Pinpoint the cell where the given text exists, returning its (x, y) midpoint coordinate. 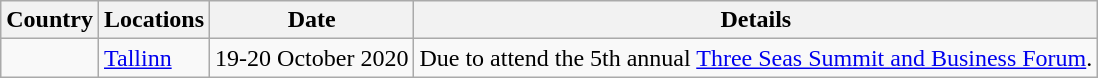
Date (312, 20)
Tallinn (154, 58)
Locations (154, 20)
19-20 October 2020 (312, 58)
Country (50, 20)
Details (756, 20)
Due to attend the 5th annual Three Seas Summit and Business Forum. (756, 58)
